Capture the cell that displays the provided text and extract its [x, y] central coordinate. 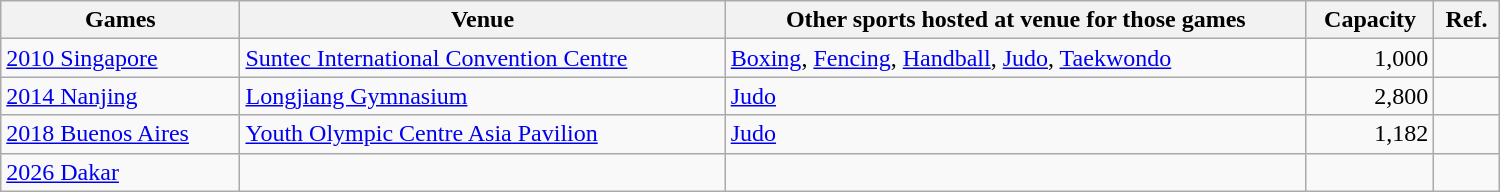
Venue [482, 20]
Youth Olympic Centre Asia Pavilion [482, 134]
1,000 [1370, 58]
2,800 [1370, 96]
Suntec International Convention Centre [482, 58]
1,182 [1370, 134]
2018 Buenos Aires [120, 134]
2014 Nanjing [120, 96]
2010 Singapore [120, 58]
Boxing, Fencing, Handball, Judo, Taekwondo [1016, 58]
Games [120, 20]
2026 Dakar [120, 172]
Longjiang Gymnasium [482, 96]
Ref. [1467, 20]
Capacity [1370, 20]
Other sports hosted at venue for those games [1016, 20]
